Identify which cell holds the provided text, then report its (x, y) central coordinate. 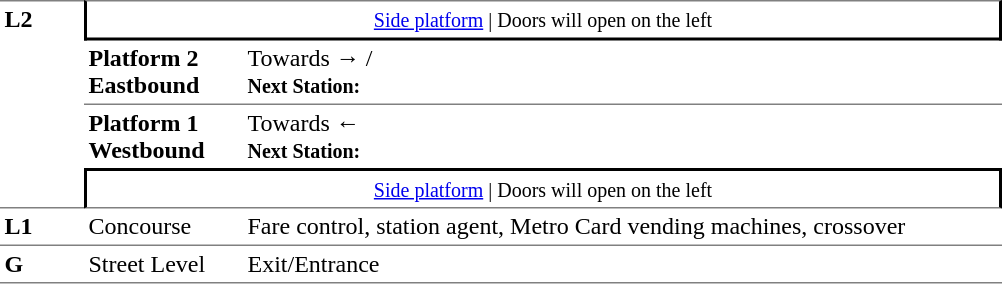
Towards ← Next Station: (622, 136)
L1 (42, 226)
Exit/Entrance (622, 264)
Street Level (164, 264)
Platform 2Eastbound (164, 72)
Platform 1Westbound (164, 136)
Concourse (164, 226)
Fare control, station agent, Metro Card vending machines, crossover (622, 226)
Towards → / Next Station: (622, 72)
G (42, 264)
L2 (42, 104)
